Search for the cell housing the specified text and yield its [X, Y] center coordinate. 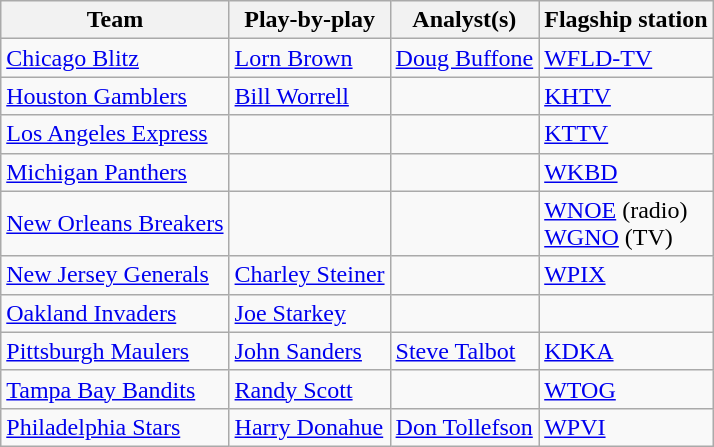
Doug Buffone [464, 58]
Harry Donahue [310, 427]
Chicago Blitz [115, 58]
WNOE (radio)WGNO (TV) [626, 224]
New Jersey Generals [115, 275]
Pittsburgh Maulers [115, 351]
Houston Gamblers [115, 96]
Philadelphia Stars [115, 427]
WFLD-TV [626, 58]
WKBD [626, 172]
Oakland Invaders [115, 313]
Flagship station [626, 20]
KTTV [626, 134]
WPIX [626, 275]
New Orleans Breakers [115, 224]
John Sanders [310, 351]
Don Tollefson [464, 427]
Analyst(s) [464, 20]
Charley Steiner [310, 275]
Randy Scott [310, 389]
Tampa Bay Bandits [115, 389]
Bill Worrell [310, 96]
Joe Starkey [310, 313]
WPVI [626, 427]
Michigan Panthers [115, 172]
Play-by-play [310, 20]
Team [115, 20]
KDKA [626, 351]
Los Angeles Express [115, 134]
KHTV [626, 96]
Lorn Brown [310, 58]
Steve Talbot [464, 351]
WTOG [626, 389]
